Find where the given text appears and provide that cell's center as [x, y] coordinate. 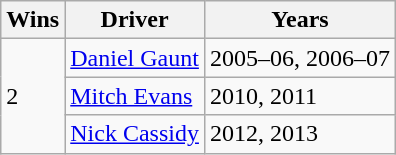
Years [300, 20]
2010, 2011 [300, 96]
Driver [135, 20]
2005–06, 2006–07 [300, 58]
Daniel Gaunt [135, 58]
2012, 2013 [300, 134]
Nick Cassidy [135, 134]
Mitch Evans [135, 96]
2 [33, 96]
Wins [33, 20]
